Return [X, Y] of the center of cell containing provided text 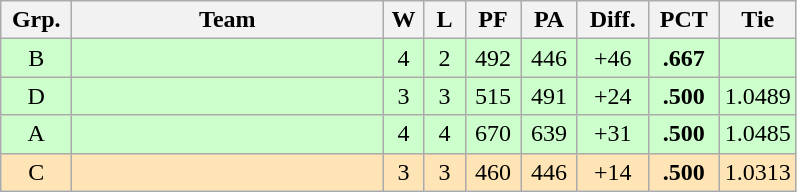
PCT [684, 20]
Grp. [36, 20]
D [36, 96]
492 [493, 58]
Diff. [612, 20]
B [36, 58]
1.0313 [758, 172]
+46 [612, 58]
+31 [612, 134]
+24 [612, 96]
491 [549, 96]
2 [444, 58]
460 [493, 172]
670 [493, 134]
W [404, 20]
.667 [684, 58]
PA [549, 20]
1.0485 [758, 134]
L [444, 20]
A [36, 134]
1.0489 [758, 96]
PF [493, 20]
515 [493, 96]
C [36, 172]
Team [228, 20]
Tie [758, 20]
+14 [612, 172]
639 [549, 134]
